Return the [x, y] coordinate for the center point of the cell that contains the specified text.  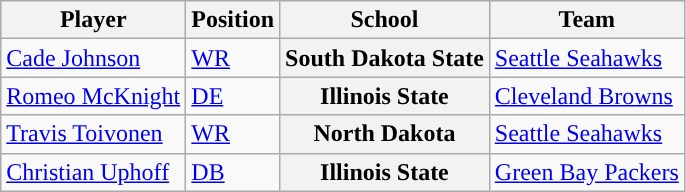
Travis Toivonen [94, 134]
Cleveland Browns [586, 96]
DB [233, 172]
DE [233, 96]
North Dakota [385, 134]
South Dakota State [385, 58]
Position [233, 20]
School [385, 20]
Green Bay Packers [586, 172]
Romeo McKnight [94, 96]
Player [94, 20]
Christian Uphoff [94, 172]
Team [586, 20]
Cade Johnson [94, 58]
